Return the [X, Y] coordinate for the center point of the cell that contains the specified text.  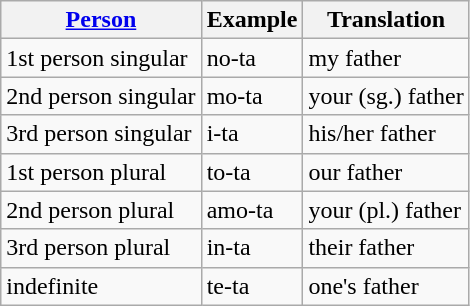
one's father [386, 286]
our father [386, 172]
amo-ta [252, 210]
your (sg.) father [386, 96]
te-ta [252, 286]
1st person singular [101, 58]
to-ta [252, 172]
2nd person singular [101, 96]
Example [252, 20]
in-ta [252, 248]
your (pl.) father [386, 210]
their father [386, 248]
2nd person plural [101, 210]
his/her father [386, 134]
3rd person plural [101, 248]
Person [101, 20]
my father [386, 58]
1st person plural [101, 172]
no-ta [252, 58]
i-ta [252, 134]
3rd person singular [101, 134]
indefinite [101, 286]
Translation [386, 20]
mo-ta [252, 96]
